Pinpoint the cell where the given text exists, returning its [x, y] midpoint coordinate. 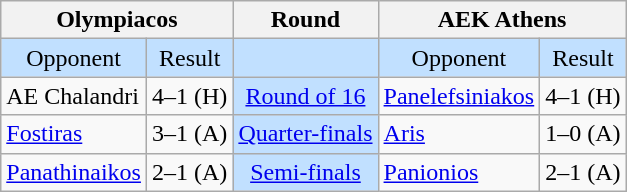
1–0 (A) [583, 134]
Panionios [459, 172]
Round [306, 20]
Quarter-finals [306, 134]
AEK Athens [502, 20]
Panelefsiniakos [459, 96]
Panathinaikos [74, 172]
3–1 (A) [189, 134]
Olympiacos [117, 20]
Semi-finals [306, 172]
AE Chalandri [74, 96]
Aris [459, 134]
Fostiras [74, 134]
Round of 16 [306, 96]
